Search for the cell housing the specified text and yield its (X, Y) center coordinate. 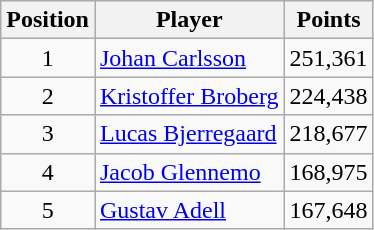
3 (48, 134)
5 (48, 210)
218,677 (328, 134)
Lucas Bjerregaard (188, 134)
168,975 (328, 172)
Position (48, 20)
167,648 (328, 210)
Kristoffer Broberg (188, 96)
4 (48, 172)
224,438 (328, 96)
251,361 (328, 58)
2 (48, 96)
Points (328, 20)
Jacob Glennemo (188, 172)
Johan Carlsson (188, 58)
1 (48, 58)
Gustav Adell (188, 210)
Player (188, 20)
